Return the [x, y] coordinate for the center point of the cell that contains the specified text.  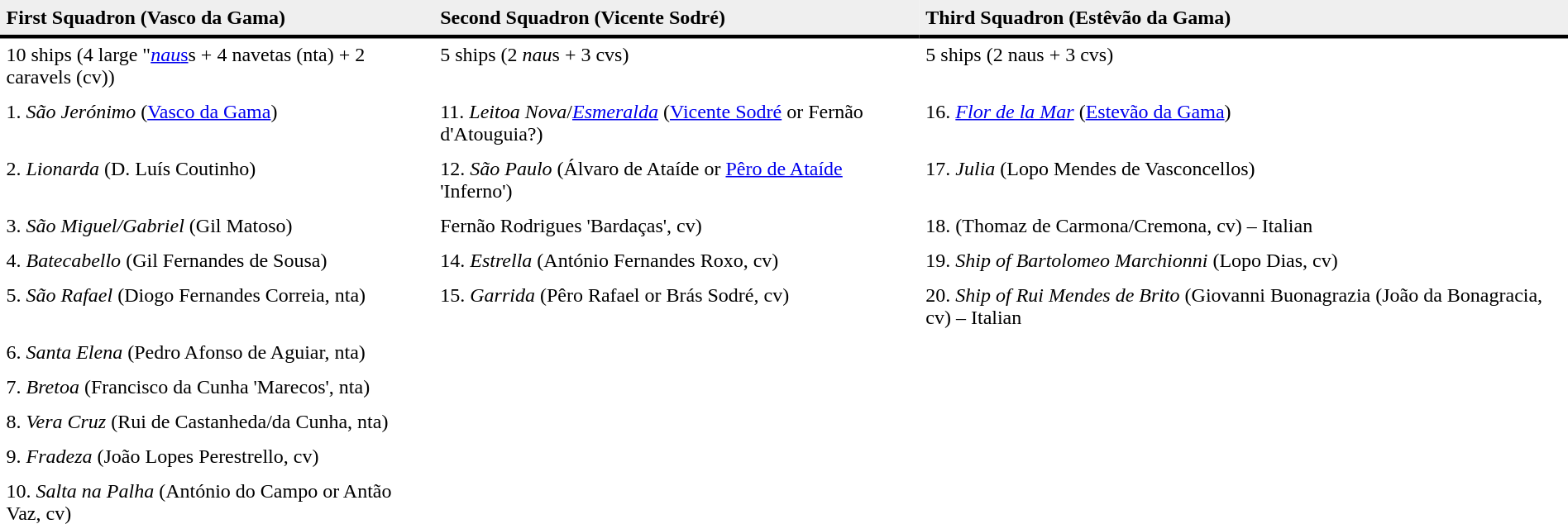
8. Vera Cruz (Rui de Castanheda/da Cunha, nta) [217, 421]
15. Garrida (Pêro Rafael or Brás Sodré, cv) [676, 306]
20. Ship of Rui Mendes de Brito (Giovanni Buonagrazia (João da Bonagracia, cv) – Italian [1244, 306]
12. São Paulo (Álvaro de Ataíde or Pêro de Ataíde 'Inferno') [676, 179]
Third Squadron (Estêvão da Gama) [1244, 18]
17. Julia (Lopo Mendes de Vasconcellos) [1244, 179]
2. Lionarda (D. Luís Coutinho) [217, 179]
6. Santa Elena (Pedro Afonso de Aguiar, nta) [217, 351]
5. São Rafael (Diogo Fernandes Correia, nta) [217, 306]
9. Fradeza (João Lopes Perestrello, cv) [217, 455]
18. (Thomaz de Carmona/Cremona, cv) – Italian [1244, 225]
19. Ship of Bartolomeo Marchionni (Lopo Dias, cv) [1244, 260]
11. Leitoa Nova/Esmeralda (Vicente Sodré or Fernão d'Atouguia?) [676, 122]
Fernão Rodrigues 'Bardaças', cv) [676, 225]
1. São Jerónimo (Vasco da Gama) [217, 122]
16. Flor de la Mar (Estevão da Gama) [1244, 122]
Second Squadron (Vicente Sodré) [676, 18]
First Squadron (Vasco da Gama) [217, 18]
10 ships (4 large "nauss + 4 navetas (nta) + 2 caravels (cv)) [217, 64]
4. Batecabello (Gil Fernandes de Sousa) [217, 260]
14. Estrella (António Fernandes Roxo, cv) [676, 260]
7. Bretoa (Francisco da Cunha 'Marecos', nta) [217, 386]
3. São Miguel/Gabriel (Gil Matoso) [217, 225]
